Provide the [x, y] coordinate of the cell's center where the given text is located.  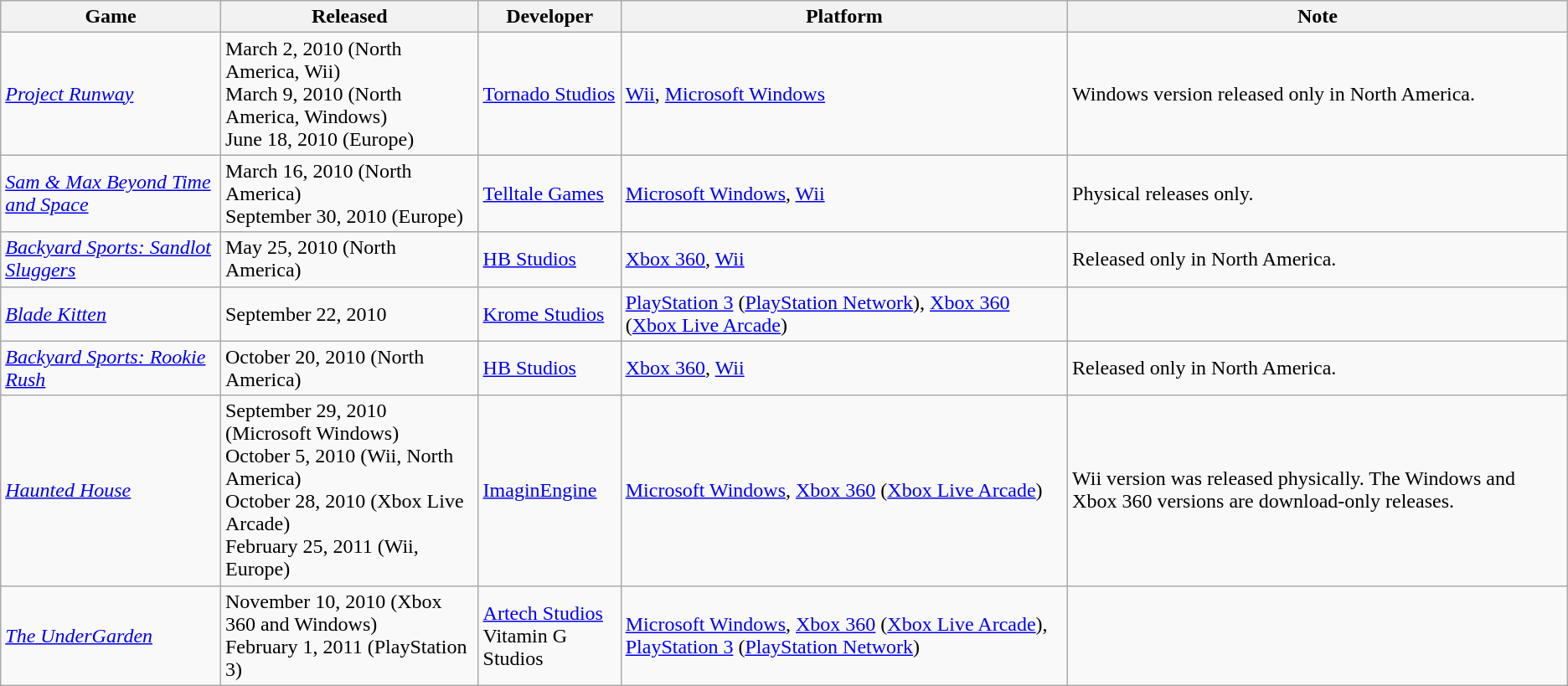
September 22, 2010 [349, 313]
Telltale Games [549, 193]
Sam & Max Beyond Time and Space [111, 193]
PlayStation 3 (PlayStation Network), Xbox 360 (Xbox Live Arcade) [844, 313]
Note [1318, 17]
March 16, 2010 (North America)September 30, 2010 (Europe) [349, 193]
Tornado Studios [549, 94]
Physical releases only. [1318, 193]
The UnderGarden [111, 635]
Game [111, 17]
Blade Kitten [111, 313]
September 29, 2010 (Microsoft Windows)October 5, 2010 (Wii, North America)October 28, 2010 (Xbox Live Arcade)February 25, 2011 (Wii, Europe) [349, 491]
Artech StudiosVitamin G Studios [549, 635]
Backyard Sports: Sandlot Sluggers [111, 260]
Krome Studios [549, 313]
November 10, 2010 (Xbox 360 and Windows)February 1, 2011 (PlayStation 3) [349, 635]
Released [349, 17]
Microsoft Windows, Xbox 360 (Xbox Live Arcade) [844, 491]
Windows version released only in North America. [1318, 94]
Backyard Sports: Rookie Rush [111, 369]
Platform [844, 17]
Wii, Microsoft Windows [844, 94]
Developer [549, 17]
October 20, 2010 (North America) [349, 369]
Project Runway [111, 94]
Wii version was released physically. The Windows and Xbox 360 versions are download-only releases. [1318, 491]
Haunted House [111, 491]
Microsoft Windows, Xbox 360 (Xbox Live Arcade), PlayStation 3 (PlayStation Network) [844, 635]
May 25, 2010 (North America) [349, 260]
Microsoft Windows, Wii [844, 193]
March 2, 2010 (North America, Wii)March 9, 2010 (North America, Windows)June 18, 2010 (Europe) [349, 94]
ImaginEngine [549, 491]
